Locate the cell with the specified text and output its [x, y] center coordinate. 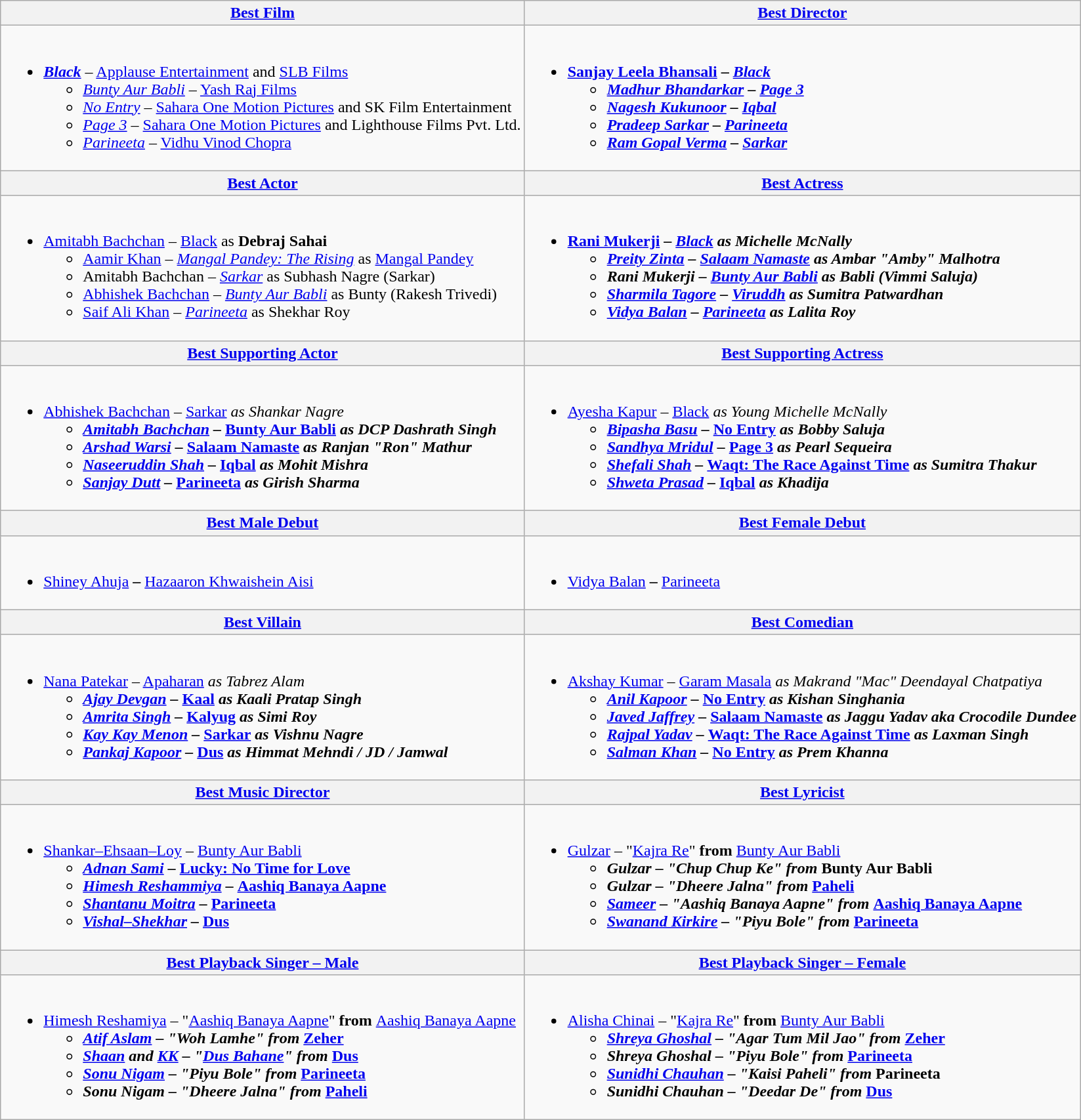
Best Film [263, 13]
Best Male Debut [263, 523]
Shiney Ahuja – Hazaaron Khwaishein Aisi [263, 572]
Best Female Debut [802, 523]
Best Comedian [802, 622]
Best Villain [263, 622]
Best Actress [802, 183]
Best Playback Singer – Female [802, 963]
Best Lyricist [802, 792]
Best Supporting Actor [263, 353]
Best Supporting Actress [802, 353]
Best Music Director [263, 792]
Best Actor [263, 183]
Best Playback Singer – Male [263, 963]
Vidya Balan – Parineeta [802, 572]
Best Director [802, 13]
Sanjay Leela Bhansali – BlackMadhur Bhandarkar – Page 3Nagesh Kukunoor – IqbalPradeep Sarkar – ParineetaRam Gopal Verma – Sarkar [802, 98]
